Extract the [x, y] coordinate from the center of the cell holding the provided text.  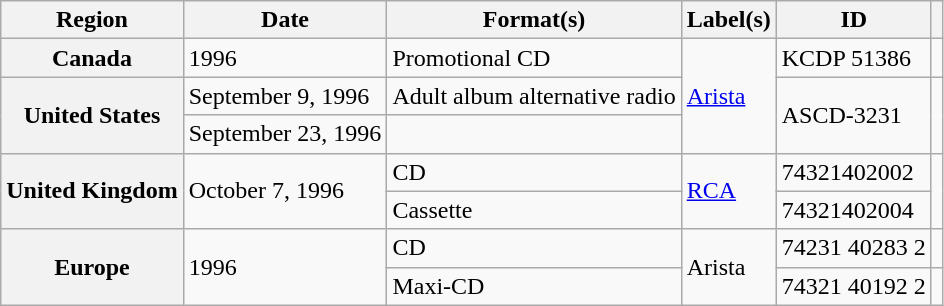
September 23, 1996 [285, 134]
United States [92, 115]
October 7, 1996 [285, 191]
Cassette [534, 210]
United Kingdom [92, 191]
Canada [92, 58]
Promotional CD [534, 58]
74321 40192 2 [854, 286]
Label(s) [728, 20]
September 9, 1996 [285, 96]
RCA [728, 191]
Format(s) [534, 20]
Maxi-CD [534, 286]
ID [854, 20]
Adult album alternative radio [534, 96]
74321402002 [854, 172]
74321402004 [854, 210]
Region [92, 20]
Europe [92, 267]
KCDP 51386 [854, 58]
74231 40283 2 [854, 248]
ASCD-3231 [854, 115]
Date [285, 20]
